Capture the cell that displays the provided text and extract its [X, Y] central coordinate. 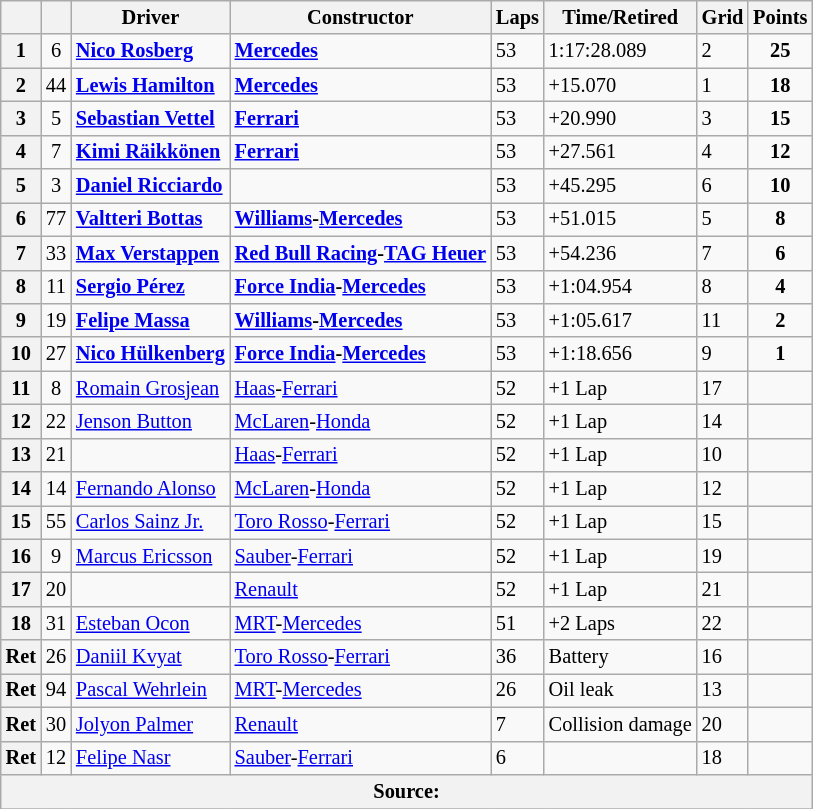
+20.990 [620, 118]
Kimi Räikkönen [150, 152]
Sebastian Vettel [150, 118]
Source: [407, 791]
Pascal Wehrlein [150, 690]
+1:04.954 [620, 287]
30 [56, 724]
Battery [620, 657]
Fernando Alonso [150, 489]
Jenson Button [150, 421]
Esteban Ocon [150, 623]
94 [56, 690]
Constructor [360, 17]
27 [56, 354]
Marcus Ericsson [150, 556]
+54.236 [620, 253]
Points [780, 17]
Daniil Kvyat [150, 657]
Grid [723, 17]
Sergio Pérez [150, 287]
Oil leak [620, 690]
+15.070 [620, 85]
31 [56, 623]
Laps [518, 17]
Time/Retired [620, 17]
55 [56, 522]
Nico Rosberg [150, 51]
Felipe Massa [150, 320]
33 [56, 253]
+2 Laps [620, 623]
Nico Hülkenberg [150, 354]
+1:05.617 [620, 320]
+51.015 [620, 219]
1:17:28.089 [620, 51]
51 [518, 623]
+45.295 [620, 186]
36 [518, 657]
Red Bull Racing-TAG Heuer [360, 253]
Collision damage [620, 724]
Lewis Hamilton [150, 85]
Felipe Nasr [150, 758]
+27.561 [620, 152]
Valtteri Bottas [150, 219]
+1:18.656 [620, 354]
25 [780, 51]
Max Verstappen [150, 253]
Jolyon Palmer [150, 724]
44 [56, 85]
Romain Grosjean [150, 388]
Daniel Ricciardo [150, 186]
Carlos Sainz Jr. [150, 522]
Driver [150, 17]
77 [56, 219]
